Detect which cell encompasses the target text, then output its [X, Y] center coordinate. 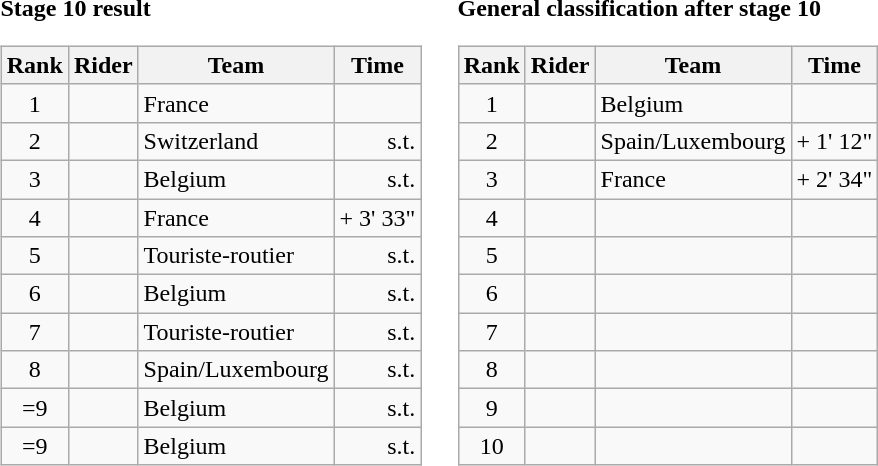
+ 3' 33" [378, 217]
+ 1' 12" [834, 141]
Switzerland [236, 141]
10 [492, 446]
9 [492, 408]
+ 2' 34" [834, 179]
